Output the (x, y) coordinate of the center of the cell containing the given text.  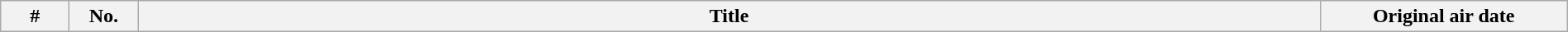
Original air date (1444, 16)
# (35, 16)
Title (729, 16)
No. (104, 16)
